Return [x, y] of the center of cell containing provided text 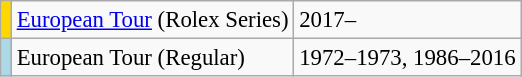
European Tour (Regular) [152, 58]
2017– [408, 20]
European Tour (Rolex Series) [152, 20]
1972–1973, 1986–2016 [408, 58]
